Provide the (X, Y) coordinate of the cell's center where the given text is located.  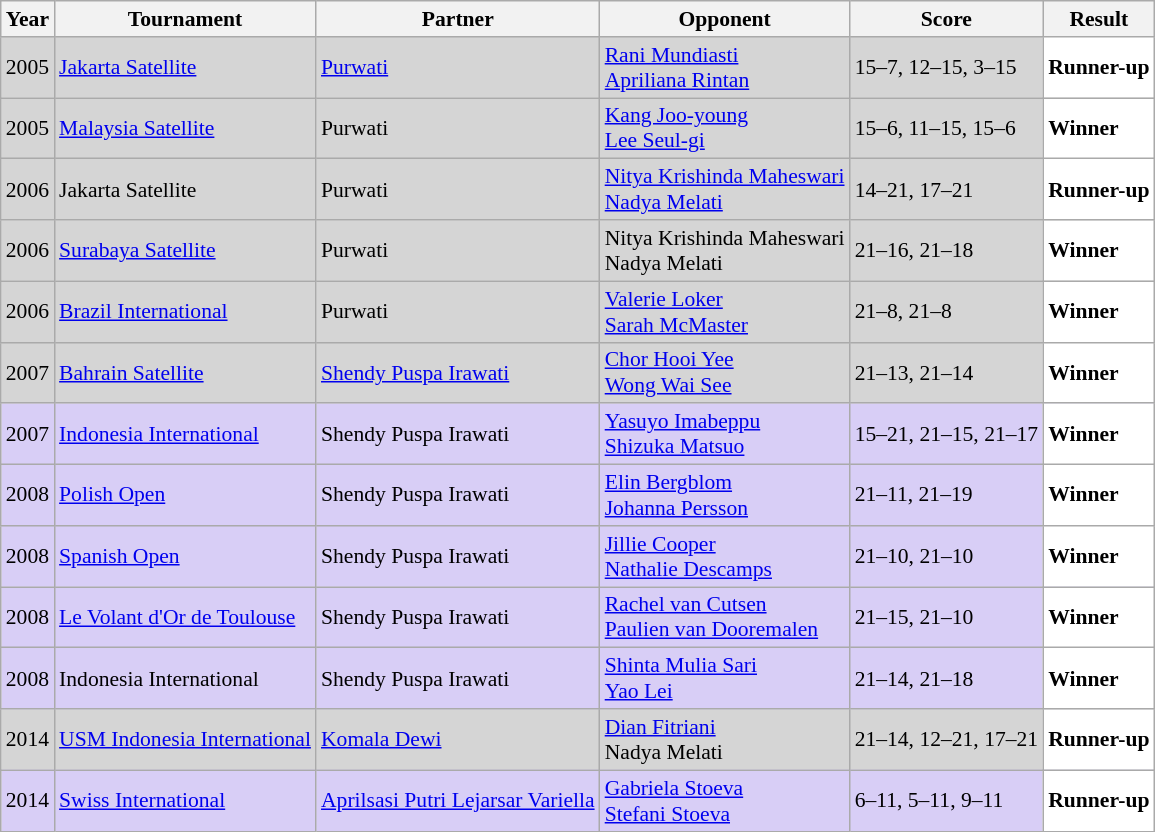
Tournament (185, 19)
Komala Dewi (458, 740)
Score (947, 19)
21–10, 21–10 (947, 556)
Brazil International (185, 312)
21–11, 21–19 (947, 496)
Surabaya Satellite (185, 250)
Chor Hooi Yee Wong Wai See (725, 372)
15–21, 21–15, 21–17 (947, 434)
Swiss International (185, 800)
Kang Joo-young Lee Seul-gi (725, 128)
Gabriela Stoeva Stefani Stoeva (725, 800)
14–21, 17–21 (947, 190)
Dian Fitriani Nadya Melati (725, 740)
Elin Bergblom Johanna Persson (725, 496)
21–16, 21–18 (947, 250)
21–15, 21–10 (947, 618)
15–6, 11–15, 15–6 (947, 128)
Le Volant d'Or de Toulouse (185, 618)
Malaysia Satellite (185, 128)
Result (1098, 19)
USM Indonesia International (185, 740)
Rani Mundiasti Apriliana Rintan (725, 68)
15–7, 12–15, 3–15 (947, 68)
21–13, 21–14 (947, 372)
Bahrain Satellite (185, 372)
Aprilsasi Putri Lejarsar Variella (458, 800)
Opponent (725, 19)
Shinta Mulia Sari Yao Lei (725, 678)
Jillie Cooper Nathalie Descamps (725, 556)
Yasuyo Imabeppu Shizuka Matsuo (725, 434)
Valerie Loker Sarah McMaster (725, 312)
Rachel van Cutsen Paulien van Dooremalen (725, 618)
21–8, 21–8 (947, 312)
Spanish Open (185, 556)
21–14, 21–18 (947, 678)
Year (28, 19)
6–11, 5–11, 9–11 (947, 800)
21–14, 12–21, 17–21 (947, 740)
Polish Open (185, 496)
Partner (458, 19)
